Locate the cell with the specified text and output its (X, Y) center coordinate. 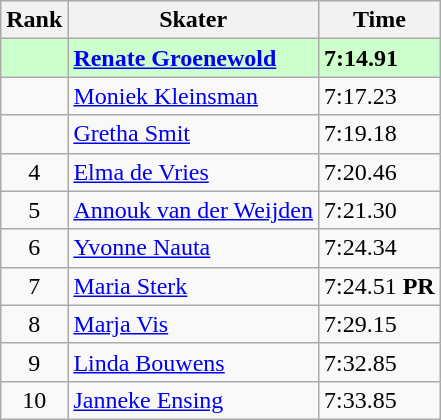
7:14.91 (379, 58)
6 (34, 248)
Maria Sterk (194, 286)
7:33.85 (379, 400)
7:19.18 (379, 134)
5 (34, 210)
Janneke Ensing (194, 400)
7:20.46 (379, 172)
Time (379, 20)
Yvonne Nauta (194, 248)
8 (34, 324)
Renate Groenewold (194, 58)
Moniek Kleinsman (194, 96)
Marja Vis (194, 324)
7:21.30 (379, 210)
Rank (34, 20)
9 (34, 362)
7:32.85 (379, 362)
Gretha Smit (194, 134)
7:24.34 (379, 248)
7 (34, 286)
7:17.23 (379, 96)
Linda Bouwens (194, 362)
10 (34, 400)
7:24.51 PR (379, 286)
Annouk van der Weijden (194, 210)
7:29.15 (379, 324)
Skater (194, 20)
Elma de Vries (194, 172)
4 (34, 172)
